Locate the cell with the specified text and output its [X, Y] center coordinate. 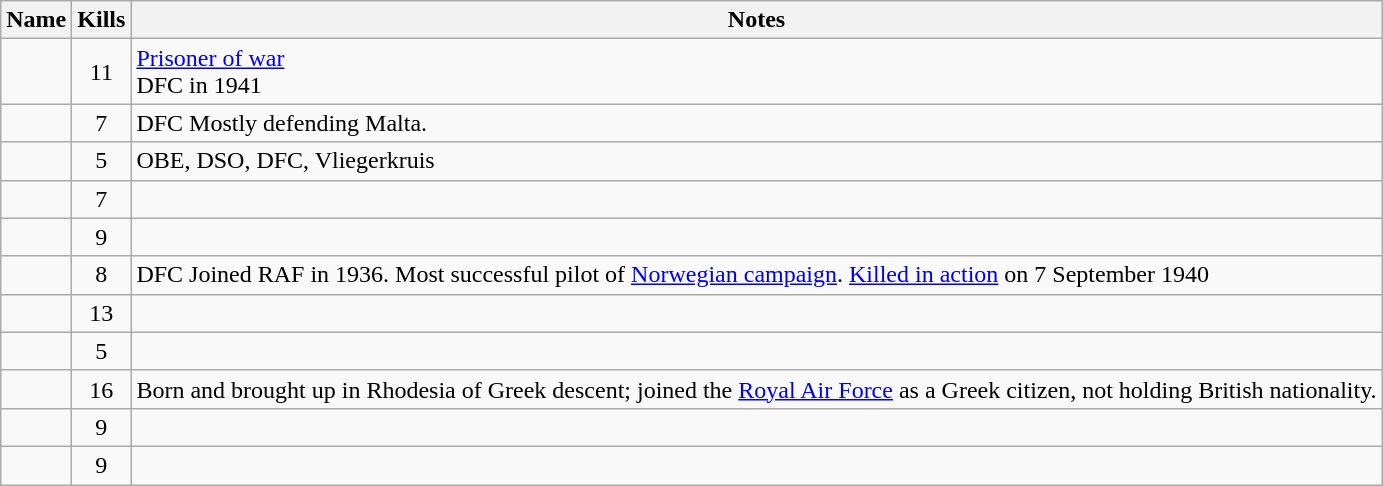
Name [36, 20]
11 [102, 72]
13 [102, 313]
8 [102, 275]
OBE, DSO, DFC, Vliegerkruis [756, 161]
DFC Mostly defending Malta. [756, 123]
Born and brought up in Rhodesia of Greek descent; joined the Royal Air Force as a Greek citizen, not holding British nationality. [756, 389]
DFC Joined RAF in 1936. Most successful pilot of Norwegian campaign. Killed in action on 7 September 1940 [756, 275]
Notes [756, 20]
16 [102, 389]
Prisoner of warDFC in 1941 [756, 72]
Kills [102, 20]
